Pinpoint the cell where the given text exists, returning its (X, Y) midpoint coordinate. 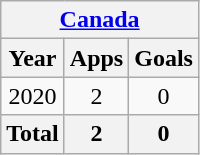
Goals (164, 58)
2020 (33, 96)
Canada (100, 20)
Year (33, 58)
Apps (96, 58)
Total (33, 134)
